Output the (X, Y) coordinate of the center of the cell containing the given text.  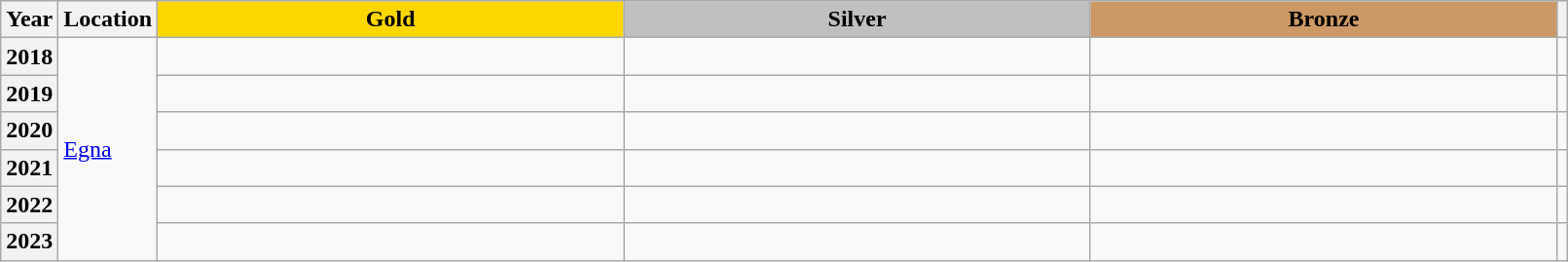
2018 (29, 56)
Gold (391, 19)
2022 (29, 205)
Bronze (1324, 19)
Egna (108, 149)
Silver (857, 19)
2019 (29, 94)
Year (29, 19)
2020 (29, 131)
2021 (29, 168)
2023 (29, 242)
Location (108, 19)
